Return the (x, y) coordinate for the center point of the cell that contains the specified text.  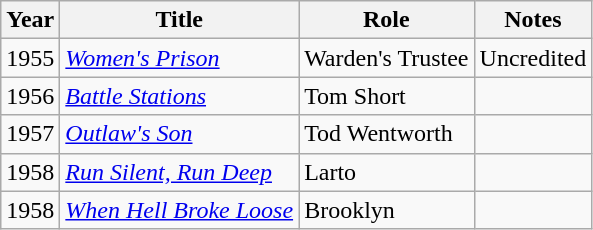
Tod Wentworth (386, 134)
Uncredited (533, 58)
Year (30, 20)
1956 (30, 96)
Notes (533, 20)
Run Silent, Run Deep (180, 172)
Tom Short (386, 96)
Larto (386, 172)
1955 (30, 58)
Brooklyn (386, 210)
When Hell Broke Loose (180, 210)
1957 (30, 134)
Role (386, 20)
Battle Stations (180, 96)
Warden's Trustee (386, 58)
Women's Prison (180, 58)
Title (180, 20)
Outlaw's Son (180, 134)
